For the text-containing cell, return its midpoint in (x, y) coordinate format. 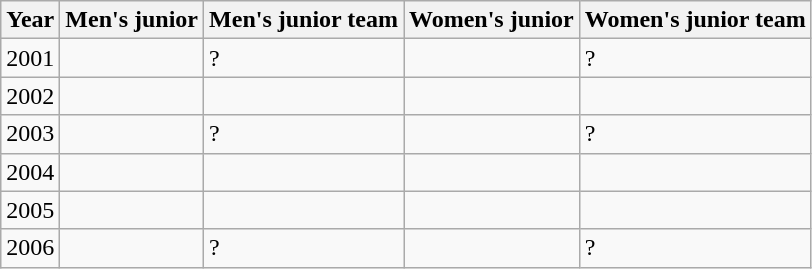
Women's junior team (695, 20)
Men's junior team (304, 20)
2005 (30, 210)
Year (30, 20)
2002 (30, 96)
Women's junior (492, 20)
2003 (30, 134)
2001 (30, 58)
Men's junior (132, 20)
2004 (30, 172)
2006 (30, 248)
